Determine the [X, Y] coordinate at the center of the cell enclosing the given text.  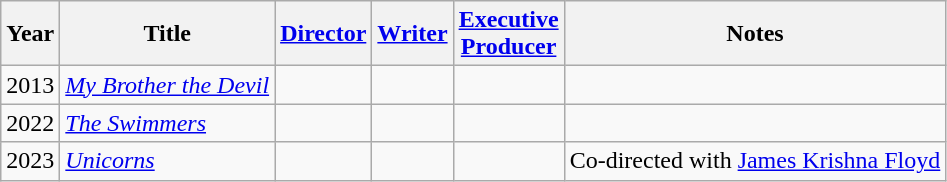
Unicorns [168, 161]
2013 [30, 85]
My Brother the Devil [168, 85]
Notes [755, 34]
ExecutiveProducer [508, 34]
2023 [30, 161]
2022 [30, 123]
Director [324, 34]
Co-directed with James Krishna Floyd [755, 161]
Writer [412, 34]
The Swimmers [168, 123]
Year [30, 34]
Title [168, 34]
